Return (x, y) of the center of cell containing provided text 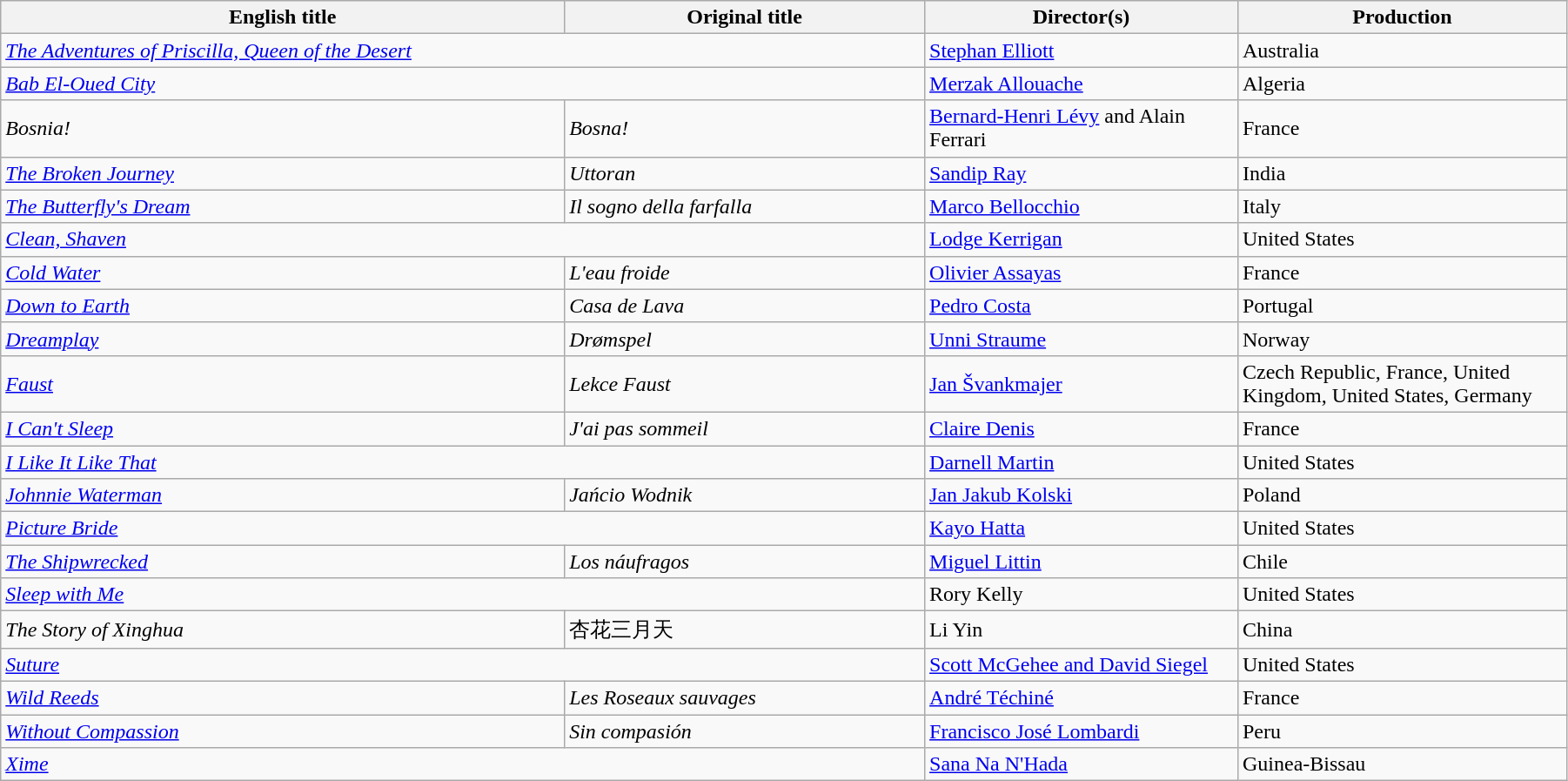
J'ai pas sommeil (745, 428)
Bab El-Oued City (463, 84)
Faust (283, 383)
Kayo Hatta (1082, 529)
Drømspel (745, 339)
Jańcio Wodnik (745, 495)
Production (1402, 17)
Director(s) (1082, 17)
Czech Republic, France, United Kingdom, United States, Germany (1402, 383)
Sana Na N'Hada (1082, 764)
Claire Denis (1082, 428)
Lodge Kerrigan (1082, 239)
The Adventures of Priscilla, Queen of the Desert (463, 50)
Wild Reeds (283, 697)
I Can't Sleep (283, 428)
Darnell Martin (1082, 462)
The Story of Xinghua (283, 630)
China (1402, 630)
Li Yin (1082, 630)
Picture Bride (463, 529)
Sandip Ray (1082, 173)
Stephan Elliott (1082, 50)
Jan Jakub Kolski (1082, 495)
Johnnie Waterman (283, 495)
I Like It Like That (463, 462)
Jan Švankmajer (1082, 383)
Marco Bellocchio (1082, 206)
Sleep with Me (463, 595)
Los náufragos (745, 562)
Casa de Lava (745, 306)
Algeria (1402, 84)
André Téchiné (1082, 697)
Sin compasión (745, 731)
Portugal (1402, 306)
Pedro Costa (1082, 306)
English title (283, 17)
Australia (1402, 50)
Miguel Littin (1082, 562)
Suture (463, 664)
Olivier Assayas (1082, 273)
India (1402, 173)
Merzak Allouache (1082, 84)
Bosnia! (283, 129)
Original title (745, 17)
Clean, Shaven (463, 239)
Guinea-Bissau (1402, 764)
Francisco José Lombardi (1082, 731)
Italy (1402, 206)
The Broken Journey (283, 173)
Lekce Faust (745, 383)
Bernard-Henri Lévy and Alain Ferrari (1082, 129)
The Shipwrecked (283, 562)
Uttoran (745, 173)
Les Roseaux sauvages (745, 697)
Cold Water (283, 273)
Unni Straume (1082, 339)
Xime (463, 764)
L'eau froide (745, 273)
杏花三月天 (745, 630)
Chile (1402, 562)
Down to Earth (283, 306)
Dreamplay (283, 339)
The Butterfly's Dream (283, 206)
Poland (1402, 495)
Rory Kelly (1082, 595)
Without Compassion (283, 731)
Bosna! (745, 129)
Peru (1402, 731)
Il sogno della farfalla (745, 206)
Scott McGehee and David Siegel (1082, 664)
Norway (1402, 339)
